From the cell containing the given text, extract its center point as [X, Y] coordinate. 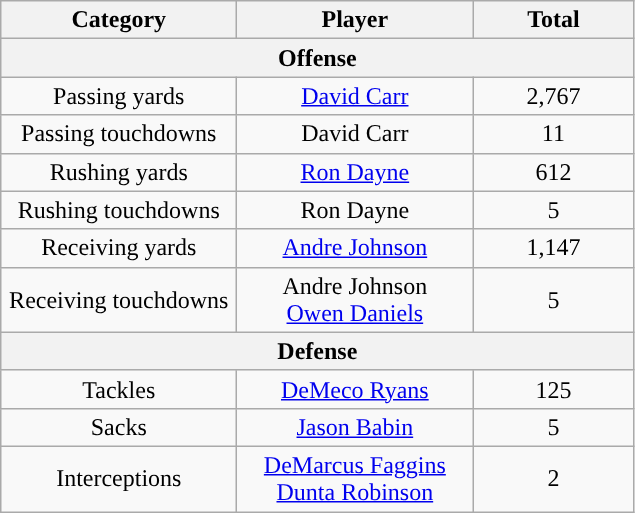
Tackles [119, 389]
Receiving yards [119, 248]
Passing yards [119, 96]
1,147 [554, 248]
Defense [318, 351]
Rushing yards [119, 172]
11 [554, 134]
2 [554, 478]
Rushing touchdowns [119, 210]
612 [554, 172]
Andre JohnsonOwen Daniels [355, 300]
Passing touchdowns [119, 134]
Interceptions [119, 478]
DeMarcus FagginsDunta Robinson [355, 478]
Sacks [119, 427]
Andre Johnson [355, 248]
Category [119, 20]
Offense [318, 58]
Total [554, 20]
DeMeco Ryans [355, 389]
Receiving touchdowns [119, 300]
2,767 [554, 96]
Jason Babin [355, 427]
125 [554, 389]
Player [355, 20]
